From the cell containing the given text, extract its center point as (X, Y) coordinate. 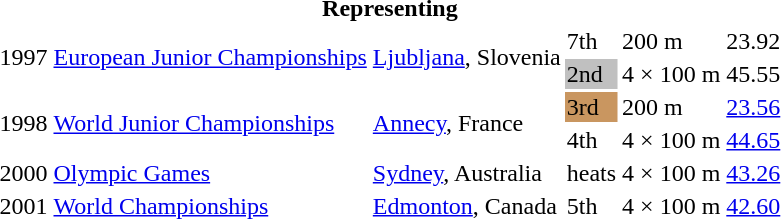
3rd (591, 107)
European Junior Championships (210, 58)
7th (591, 41)
4th (591, 140)
Olympic Games (210, 173)
Ljubljana, Slovenia (466, 58)
Sydney, Australia (466, 173)
Annecy, France (466, 124)
2nd (591, 74)
heats (591, 173)
World Junior Championships (210, 124)
